Scan for the cell matching the given text and deliver its [x, y] coordinate at center. 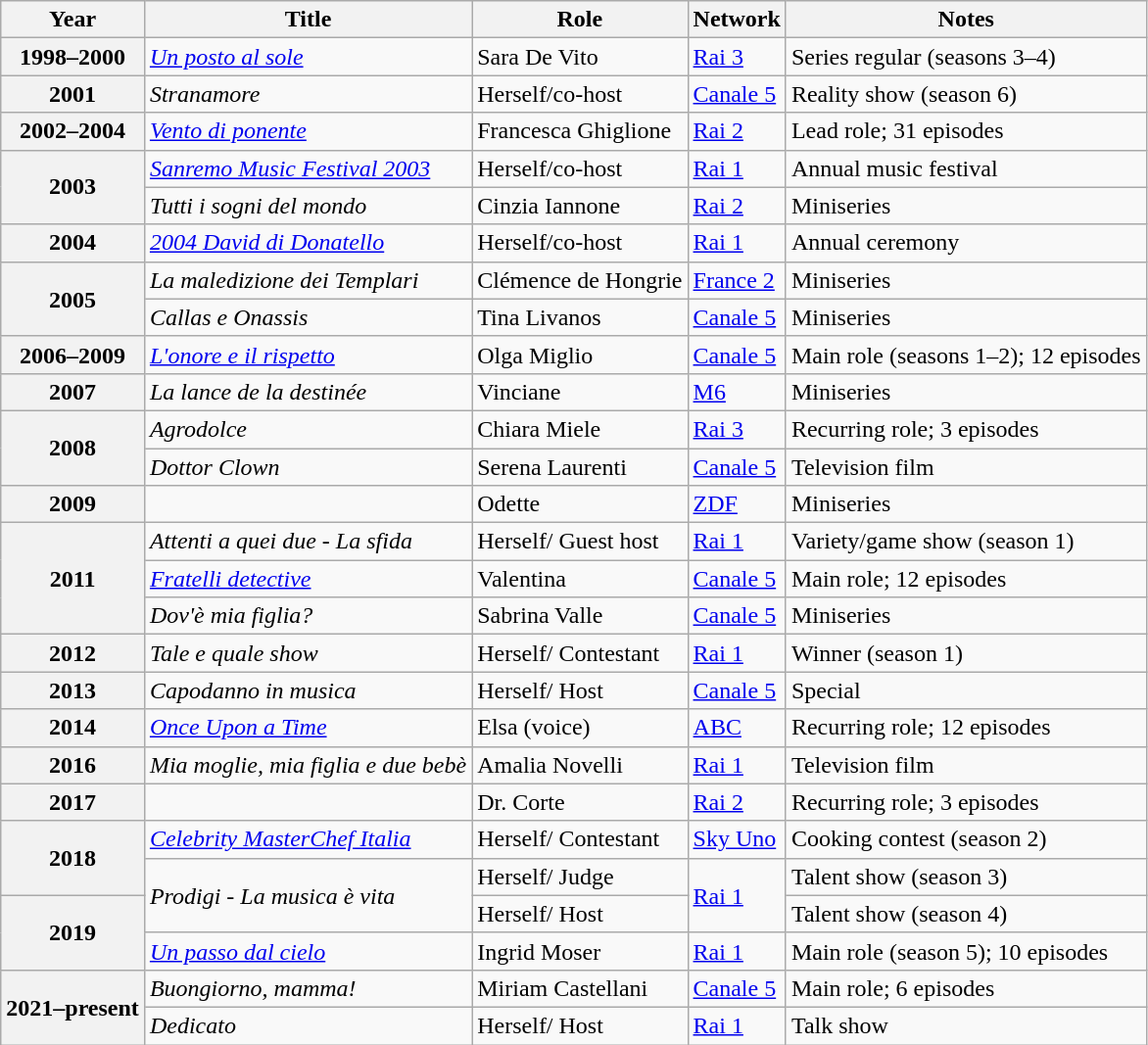
Valentina [580, 579]
2012 [72, 653]
Network [737, 20]
Sanremo Music Festival 2003 [308, 168]
Dedicato [308, 1025]
Stranamore [308, 94]
Winner (season 1) [966, 653]
Annual ceremony [966, 243]
Olga Miglio [580, 355]
Dr. Corte [580, 802]
2011 [72, 579]
Mia moglie, mia figlia e due bebè [308, 765]
Talk show [966, 1025]
Main role; 6 episodes [966, 988]
Sky Uno [737, 839]
Amalia Novelli [580, 765]
Vento di ponente [308, 131]
Main role; 12 episodes [966, 579]
Agrodolce [308, 429]
1998–2000 [72, 57]
Francesca Ghiglione [580, 131]
Fratelli detective [308, 579]
Year [72, 20]
Vinciane [580, 392]
Chiara Miele [580, 429]
M6 [737, 392]
Sara De Vito [580, 57]
Callas e Onassis [308, 317]
Buongiorno, mamma! [308, 988]
Tutti i sogni del mondo [308, 206]
2019 [72, 932]
Tale e quale show [308, 653]
2001 [72, 94]
2013 [72, 690]
Notes [966, 20]
Main role (seasons 1–2); 12 episodes [966, 355]
Talent show (season 3) [966, 877]
2017 [72, 802]
France 2 [737, 280]
Herself/ Judge [580, 877]
Elsa (voice) [580, 728]
Serena Laurenti [580, 467]
Main role (season 5); 10 episodes [966, 951]
2016 [72, 765]
2006–2009 [72, 355]
Annual music festival [966, 168]
ABC [737, 728]
Attenti a quei due - La sfida [308, 542]
Reality show (season 6) [966, 94]
Odette [580, 504]
2018 [72, 858]
Role [580, 20]
2008 [72, 448]
Herself/ Guest host [580, 542]
Recurring role; 12 episodes [966, 728]
Sabrina Valle [580, 616]
Clémence de Hongrie [580, 280]
2014 [72, 728]
Miriam Castellani [580, 988]
Tina Livanos [580, 317]
Talent show (season 4) [966, 914]
Special [966, 690]
Variety/game show (season 1) [966, 542]
2009 [72, 504]
L'onore e il rispetto [308, 355]
Un passo dal cielo [308, 951]
2005 [72, 299]
2007 [72, 392]
ZDF [737, 504]
Dov'è mia figlia? [308, 616]
Cinzia Iannone [580, 206]
Ingrid Moser [580, 951]
Dottor Clown [308, 467]
Series regular (seasons 3–4) [966, 57]
La maledizione dei Templari [308, 280]
2004 [72, 243]
Lead role; 31 episodes [966, 131]
Capodanno in musica [308, 690]
Prodigi - La musica è vita [308, 895]
La lance de la destinée [308, 392]
Celebrity MasterChef Italia [308, 839]
Once Upon a Time [308, 728]
2002–2004 [72, 131]
Title [308, 20]
Un posto al sole [308, 57]
2003 [72, 187]
Cooking contest (season 2) [966, 839]
2004 David di Donatello [308, 243]
2021–present [72, 1007]
